Find where the given text appears and provide that cell's center as [x, y] coordinate. 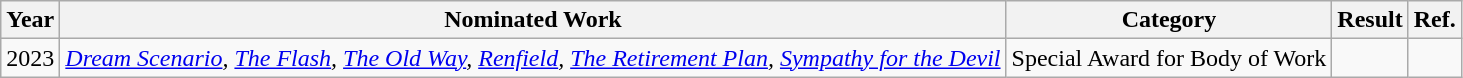
Nominated Work [533, 20]
Dream Scenario, The Flash, The Old Way, Renfield, The Retirement Plan, Sympathy for the Devil [533, 58]
Year [30, 20]
Result [1370, 20]
Ref. [1434, 20]
Category [1169, 20]
2023 [30, 58]
Special Award for Body of Work [1169, 58]
